Identify which cell holds the provided text, then report its (x, y) central coordinate. 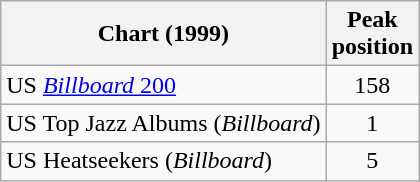
US Heatseekers (Billboard) (164, 161)
US Top Jazz Albums (Billboard) (164, 123)
US Billboard 200 (164, 85)
5 (372, 161)
1 (372, 123)
158 (372, 85)
Chart (1999) (164, 34)
Peakposition (372, 34)
